From the cell containing the given text, extract its center point as (x, y) coordinate. 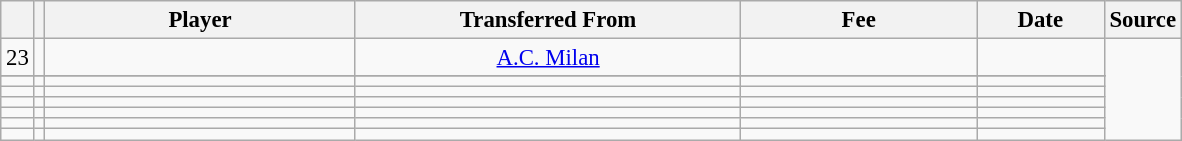
23 (18, 58)
Transferred From (548, 20)
Source (1142, 20)
A.C. Milan (548, 58)
Player (200, 20)
Fee (859, 20)
Date (1040, 20)
